Locate the cell with the specified text and output its [x, y] center coordinate. 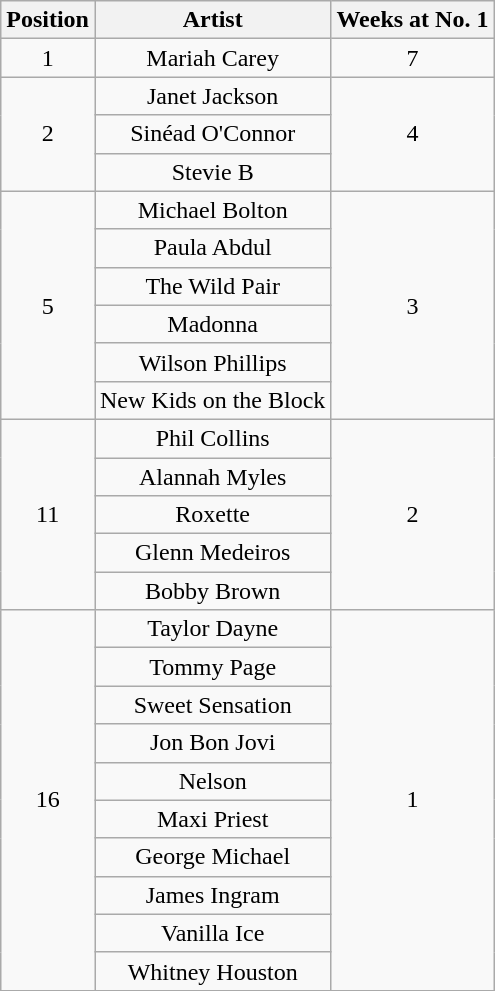
Vanilla Ice [212, 933]
Weeks at No. 1 [412, 20]
Paula Abdul [212, 248]
Tommy Page [212, 667]
Roxette [212, 515]
Phil Collins [212, 438]
Wilson Phillips [212, 362]
Stevie B [212, 172]
Michael Bolton [212, 210]
Madonna [212, 324]
The Wild Pair [212, 286]
James Ingram [212, 895]
Whitney Houston [212, 971]
11 [48, 514]
16 [48, 800]
5 [48, 305]
Sinéad O'Connor [212, 134]
New Kids on the Block [212, 400]
Maxi Priest [212, 819]
Artist [212, 20]
Sweet Sensation [212, 705]
3 [412, 305]
Glenn Medeiros [212, 553]
George Michael [212, 857]
Janet Jackson [212, 96]
Jon Bon Jovi [212, 743]
Mariah Carey [212, 58]
Alannah Myles [212, 477]
Position [48, 20]
Nelson [212, 781]
7 [412, 58]
Bobby Brown [212, 591]
Taylor Dayne [212, 629]
4 [412, 134]
